From the cell containing the given text, extract its center point as [X, Y] coordinate. 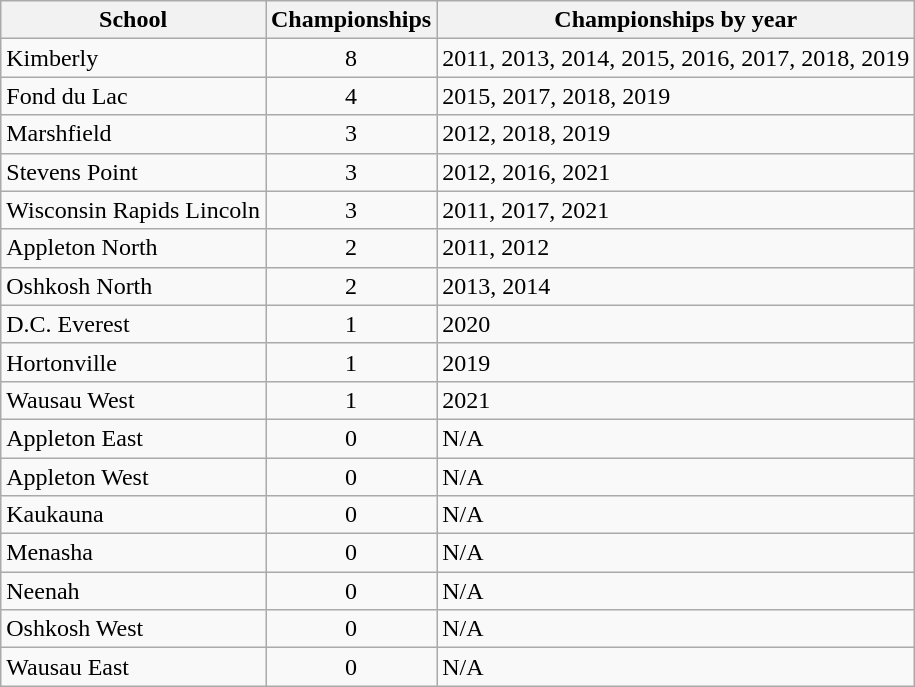
4 [352, 96]
2011, 2013, 2014, 2015, 2016, 2017, 2018, 2019 [676, 58]
2015, 2017, 2018, 2019 [676, 96]
Appleton West [134, 477]
Championships by year [676, 20]
2020 [676, 324]
Appleton East [134, 438]
2013, 2014 [676, 286]
8 [352, 58]
School [134, 20]
Oshkosh North [134, 286]
Wausau East [134, 667]
2021 [676, 400]
Fond du Lac [134, 96]
Appleton North [134, 248]
Kaukauna [134, 515]
Hortonville [134, 362]
Marshfield [134, 134]
Neenah [134, 591]
2012, 2016, 2021 [676, 172]
2011, 2017, 2021 [676, 210]
Oshkosh West [134, 629]
Wausau West [134, 400]
D.C. Everest [134, 324]
2011, 2012 [676, 248]
Menasha [134, 553]
Wisconsin Rapids Lincoln [134, 210]
2012, 2018, 2019 [676, 134]
Kimberly [134, 58]
2019 [676, 362]
Championships [352, 20]
Stevens Point [134, 172]
